Determine the [x, y] coordinate at the center of the cell enclosing the given text.  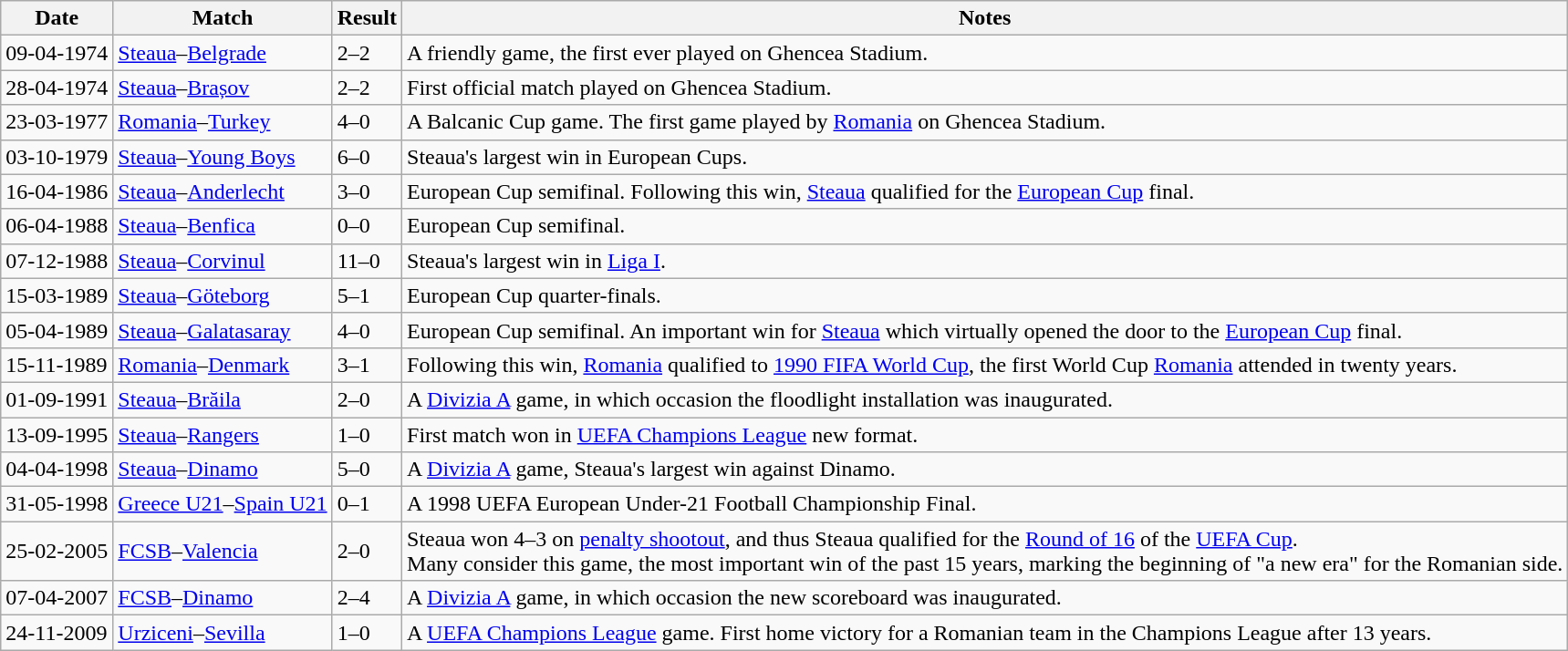
FCSB–Dinamo [223, 598]
28-04-1974 [57, 88]
2–4 [367, 598]
Steaua–Belgrade [223, 53]
Steaua–Dinamo [223, 470]
European Cup quarter-finals. [985, 295]
Steaua's largest win in European Cups. [985, 157]
European Cup semifinal. [985, 226]
3–1 [367, 365]
Steaua–Benfica [223, 226]
31-05-1998 [57, 504]
First match won in UEFA Champions League new format. [985, 435]
13-09-1995 [57, 435]
Urziceni–Sevilla [223, 633]
Greece U21–Spain U21 [223, 504]
A UEFA Champions League game. First home victory for a Romanian team in the Champions League after 13 years. [985, 633]
European Cup semifinal. An important win for Steaua which virtually opened the door to the European Cup final. [985, 330]
07-12-1988 [57, 261]
05-04-1989 [57, 330]
Result [367, 18]
Steaua–Corvinul [223, 261]
Steaua–Brașov [223, 88]
A Balcanic Cup game. The first game played by Romania on Ghencea Stadium. [985, 122]
First official match played on Ghencea Stadium. [985, 88]
0–1 [367, 504]
07-04-2007 [57, 598]
04-04-1998 [57, 470]
Steaua–Rangers [223, 435]
Steaua–Anderlecht [223, 191]
11–0 [367, 261]
A Divizia A game, Steaua's largest win against Dinamo. [985, 470]
Match [223, 18]
Romania–Turkey [223, 122]
A Divizia A game, in which occasion the floodlight installation was inaugurated. [985, 399]
5–1 [367, 295]
03-10-1979 [57, 157]
0–0 [367, 226]
A friendly game, the first ever played on Ghencea Stadium. [985, 53]
5–0 [367, 470]
3–0 [367, 191]
24-11-2009 [57, 633]
Steaua–Galatasaray [223, 330]
Following this win, Romania qualified to 1990 FIFA World Cup, the first World Cup Romania attended in twenty years. [985, 365]
09-04-1974 [57, 53]
A Divizia A game, in which occasion the new scoreboard was inaugurated. [985, 598]
Romania–Denmark [223, 365]
Steaua's largest win in Liga I. [985, 261]
A 1998 UEFA European Under-21 Football Championship Final. [985, 504]
FCSB–Valencia [223, 551]
15-03-1989 [57, 295]
25-02-2005 [57, 551]
06-04-1988 [57, 226]
Steaua–Young Boys [223, 157]
6–0 [367, 157]
Date [57, 18]
01-09-1991 [57, 399]
16-04-1986 [57, 191]
Notes [985, 18]
European Cup semifinal. Following this win, Steaua qualified for the European Cup final. [985, 191]
Steaua–Brăila [223, 399]
Steaua–Göteborg [223, 295]
23-03-1977 [57, 122]
15-11-1989 [57, 365]
